Identify which cell holds the provided text, then report its [x, y] central coordinate. 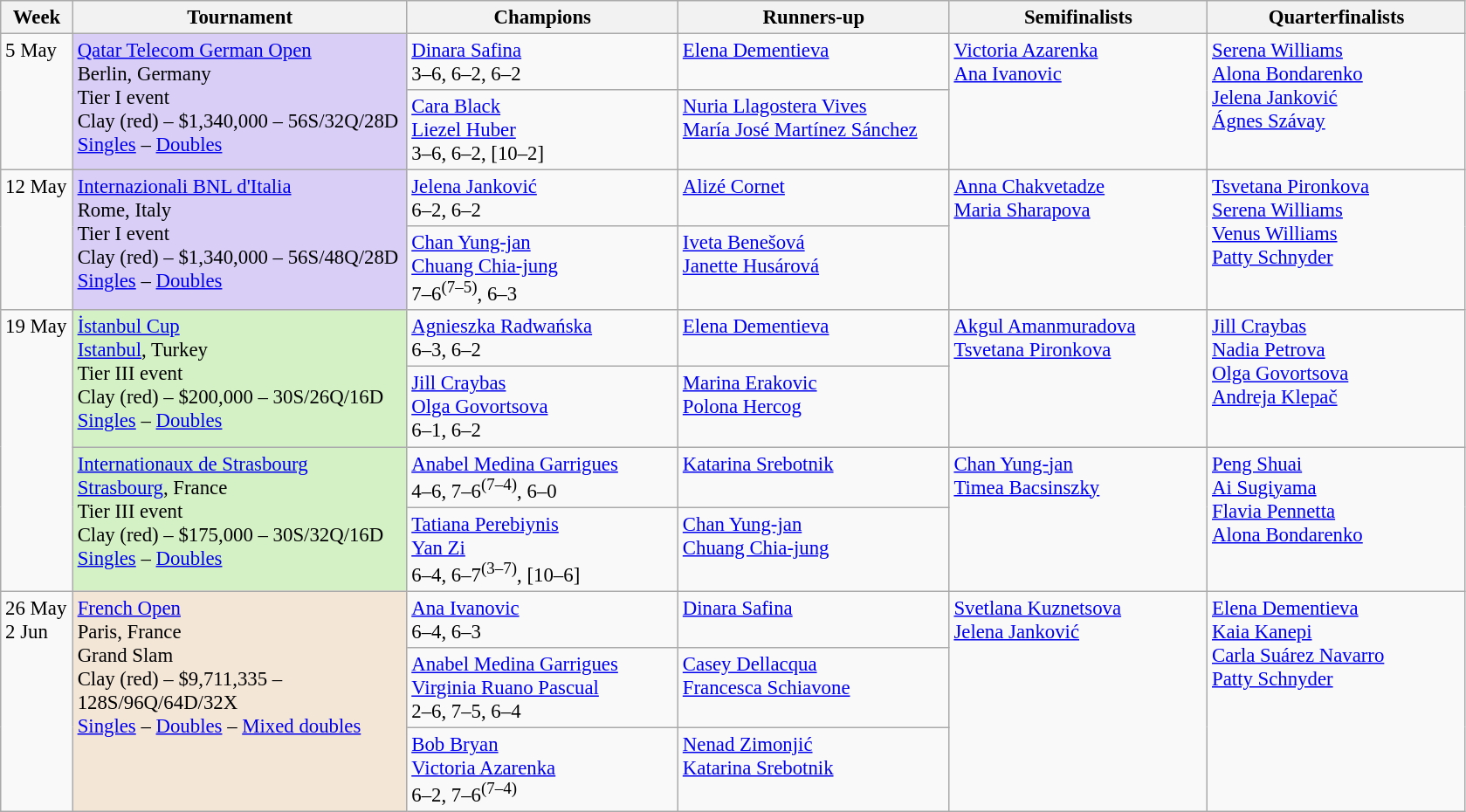
Anabel Medina Garrigues Virginia Ruano Pascual2–6, 7–5, 6–4 [543, 688]
Qatar Telecom German Open Berlin, GermanyTier I eventClay (red) – $1,340,000 – 56S/32Q/28DSingles – Doubles [239, 102]
Svetlana Kuznetsova Jelena Janković [1078, 701]
Dinara Safina [814, 620]
Internationaux de Strasbourg Strasbourg, FranceTier III eventClay (red) – $175,000 – 30S/32Q/16DSingles – Doubles [239, 519]
Nuria Llagostera Vives María José Martínez Sánchez [814, 130]
Akgul Amanmuradova Tsvetana Pironkova [1078, 379]
Chan Yung-jan Chuang Chia-jung7–6(7–5), 6–3 [543, 268]
Katarina Srebotnik [814, 477]
26 May2 Jun [37, 701]
Serena Williams Alona Bondarenko Jelena Janković Ágnes Szávay [1337, 102]
Chan Yung-jan Timea Bacsinszky [1078, 519]
Iveta Benešová Janette Husárová [814, 268]
Week [37, 17]
Jill Craybas Nadia Petrova Olga Govortsova Andreja Klepač [1337, 379]
Agnieszka Radwańska 6–3, 6–2 [543, 339]
Runners-up [814, 17]
Anabel Medina Garrigues4–6, 7–6(7–4), 6–0 [543, 477]
Nenad Zimonjić Katarina Srebotnik [814, 769]
Cara Black Liezel Huber 3–6, 6–2, [10–2] [543, 130]
Semifinalists [1078, 17]
Casey Dellacqua Francesca Schiavone [814, 688]
Anna Chakvetadze Maria Sharapova [1078, 241]
Bob Bryan Victoria Azarenka6–2, 7–6(7–4) [543, 769]
Champions [543, 17]
Jelena Janković6–2, 6–2 [543, 199]
Victoria Azarenka Ana Ivanovic [1078, 102]
Dinara Safina 3–6, 6–2, 6–2 [543, 63]
Alizé Cornet [814, 199]
Ana Ivanovic 6–4, 6–3 [543, 620]
Tsvetana Pironkova Serena Williams Venus Williams Patty Schnyder [1337, 241]
12 May [37, 241]
Jill Craybas Olga Govortsova6–1, 6–2 [543, 407]
Chan Yung-jan Chuang Chia-jung [814, 549]
Quarterfinalists [1337, 17]
İstanbul Cup Istanbul, TurkeyTier III eventClay (red) – $200,000 – 30S/26Q/16DSingles – Doubles [239, 379]
French Open Paris, FranceGrand SlamClay (red) – $9,711,335 – 128S/96Q/64D/32XSingles – Doubles – Mixed doubles [239, 701]
Internazionali BNL d'Italia Rome, ItalyTier I eventClay (red) – $1,340,000 – 56S/48Q/28DSingles – Doubles [239, 241]
Tournament [239, 17]
Marina Erakovic Polona Hercog [814, 407]
Tatiana Perebiynis Yan Zi6–4, 6–7(3–7), [10–6] [543, 549]
19 May [37, 451]
Peng Shuai Ai Sugiyama Flavia Pennetta Alona Bondarenko [1337, 519]
5 May [37, 102]
Elena Dementieva Kaia Kanepi Carla Suárez Navarro Patty Schnyder [1337, 701]
